Scan for the cell matching the given text and deliver its [X, Y] coordinate at center. 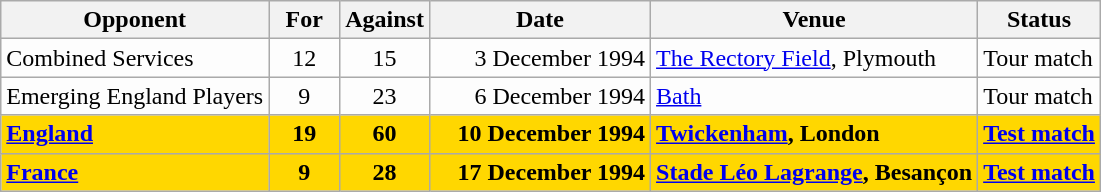
3 December 1994 [540, 58]
The Rectory Field, Plymouth [814, 58]
Against [385, 20]
For [304, 20]
28 [385, 172]
6 December 1994 [540, 96]
17 December 1994 [540, 172]
Bath [814, 96]
15 [385, 58]
Venue [814, 20]
10 December 1994 [540, 134]
12 [304, 58]
Stade Léo Lagrange, Besançon [814, 172]
Opponent [135, 20]
Combined Services [135, 58]
England [135, 134]
23 [385, 96]
Emerging England Players [135, 96]
60 [385, 134]
19 [304, 134]
Date [540, 20]
Twickenham, London [814, 134]
France [135, 172]
Status [1040, 20]
